Return [X, Y] of the center of cell containing provided text 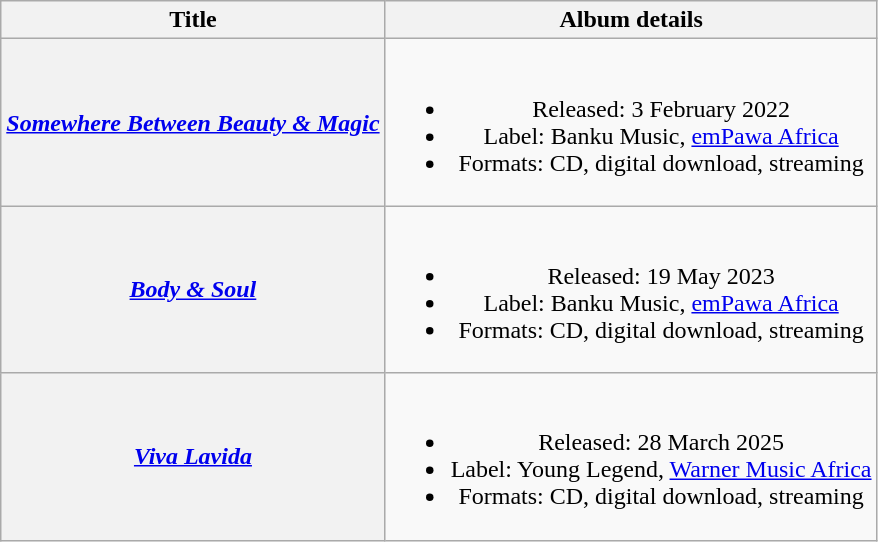
Title [193, 20]
Released: 28 March 2025Label: Young Legend, Warner Music AfricaFormats: CD, digital download, streaming [631, 456]
Released: 3 February 2022Label: Banku Music, emPawa AfricaFormats: CD, digital download, streaming [631, 122]
Released: 19 May 2023Label: Banku Music, emPawa AfricaFormats: CD, digital download, streaming [631, 290]
Album details [631, 20]
Viva Lavida [193, 456]
Somewhere Between Beauty & Magic [193, 122]
Body & Soul [193, 290]
